Search for the cell housing the specified text and yield its (X, Y) center coordinate. 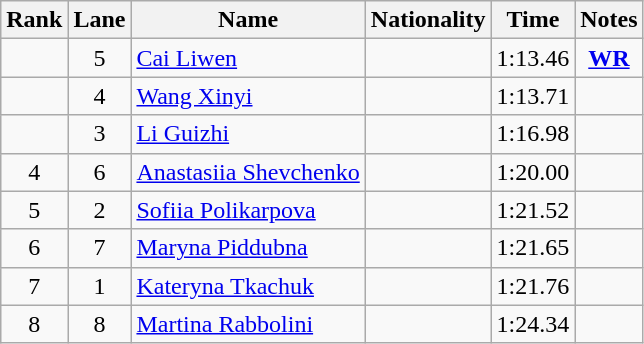
Kateryna Tkachuk (248, 286)
1:13.46 (533, 58)
Name (248, 20)
2 (100, 210)
Cai Liwen (248, 58)
Sofiia Polikarpova (248, 210)
Rank (34, 20)
3 (100, 134)
Anastasiia Shevchenko (248, 172)
1:16.98 (533, 134)
WR (609, 58)
1:21.65 (533, 248)
1:20.00 (533, 172)
1 (100, 286)
Time (533, 20)
Li Guizhi (248, 134)
1:21.52 (533, 210)
Maryna Piddubna (248, 248)
Nationality (428, 20)
Martina Rabbolini (248, 324)
1:24.34 (533, 324)
Lane (100, 20)
1:13.71 (533, 96)
Notes (609, 20)
1:21.76 (533, 286)
Wang Xinyi (248, 96)
